Pinpoint the cell where the given text exists, returning its [X, Y] midpoint coordinate. 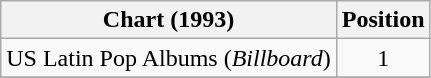
Chart (1993) [169, 20]
Position [383, 20]
US Latin Pop Albums (Billboard) [169, 58]
1 [383, 58]
